Scan for the cell matching the given text and deliver its [x, y] coordinate at center. 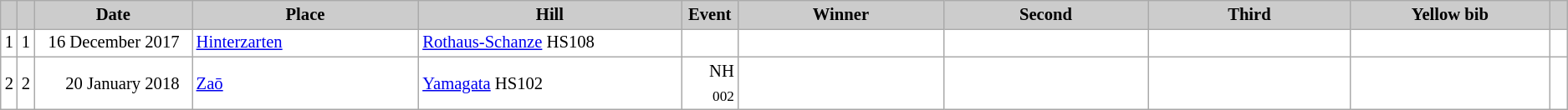
Third [1249, 14]
Date [114, 14]
Second [1045, 14]
Hill [549, 14]
Zaō [306, 83]
Yamagata HS102 [549, 83]
20 January 2018 [114, 83]
Event [710, 14]
16 December 2017 [114, 42]
Yellow bib [1450, 14]
Winner [841, 14]
Place [306, 14]
NH 002 [710, 83]
Rothaus-Schanze HS108 [549, 42]
Hinterzarten [306, 42]
